Scan for the cell matching the given text and deliver its (x, y) coordinate at center. 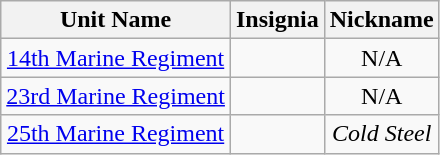
Nickname (382, 20)
25th Marine Regiment (116, 134)
Unit Name (116, 20)
Cold Steel (382, 134)
Insignia (277, 20)
14th Marine Regiment (116, 58)
23rd Marine Regiment (116, 96)
